Return the [x, y] coordinate for the center point of the cell that contains the specified text.  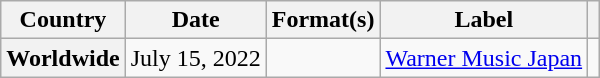
Country [63, 20]
Label [484, 20]
July 15, 2022 [196, 58]
Format(s) [323, 20]
Warner Music Japan [484, 58]
Date [196, 20]
Worldwide [63, 58]
